Provide the [X, Y] coordinate of the cell's center where the given text is located.  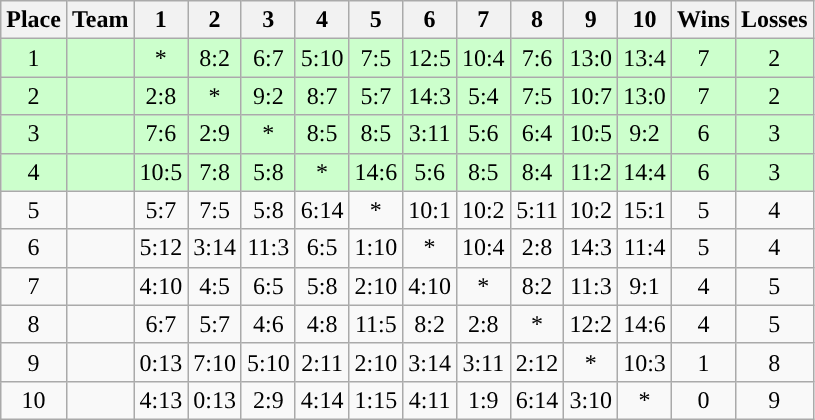
11:4 [645, 248]
2:11 [322, 362]
4:14 [322, 400]
4:8 [322, 324]
4:13 [161, 400]
6:4 [537, 134]
7:10 [215, 362]
3:10 [591, 400]
Losses [774, 20]
13:4 [645, 58]
1:15 [376, 400]
10:7 [591, 96]
0 [703, 400]
8:4 [537, 172]
11:5 [376, 324]
2:12 [537, 362]
Place [34, 20]
15:1 [645, 210]
4:11 [430, 400]
Team [100, 20]
4:6 [268, 324]
Wins [703, 20]
1:9 [483, 400]
14:4 [645, 172]
4:5 [215, 286]
9:1 [645, 286]
10:1 [430, 210]
5:11 [537, 210]
5:4 [483, 96]
11:2 [591, 172]
1:10 [376, 248]
12:5 [430, 58]
8:7 [322, 96]
12:2 [591, 324]
10:3 [645, 362]
7:8 [215, 172]
5:12 [161, 248]
